Determine the [X, Y] coordinate at the center of the cell enclosing the given text.  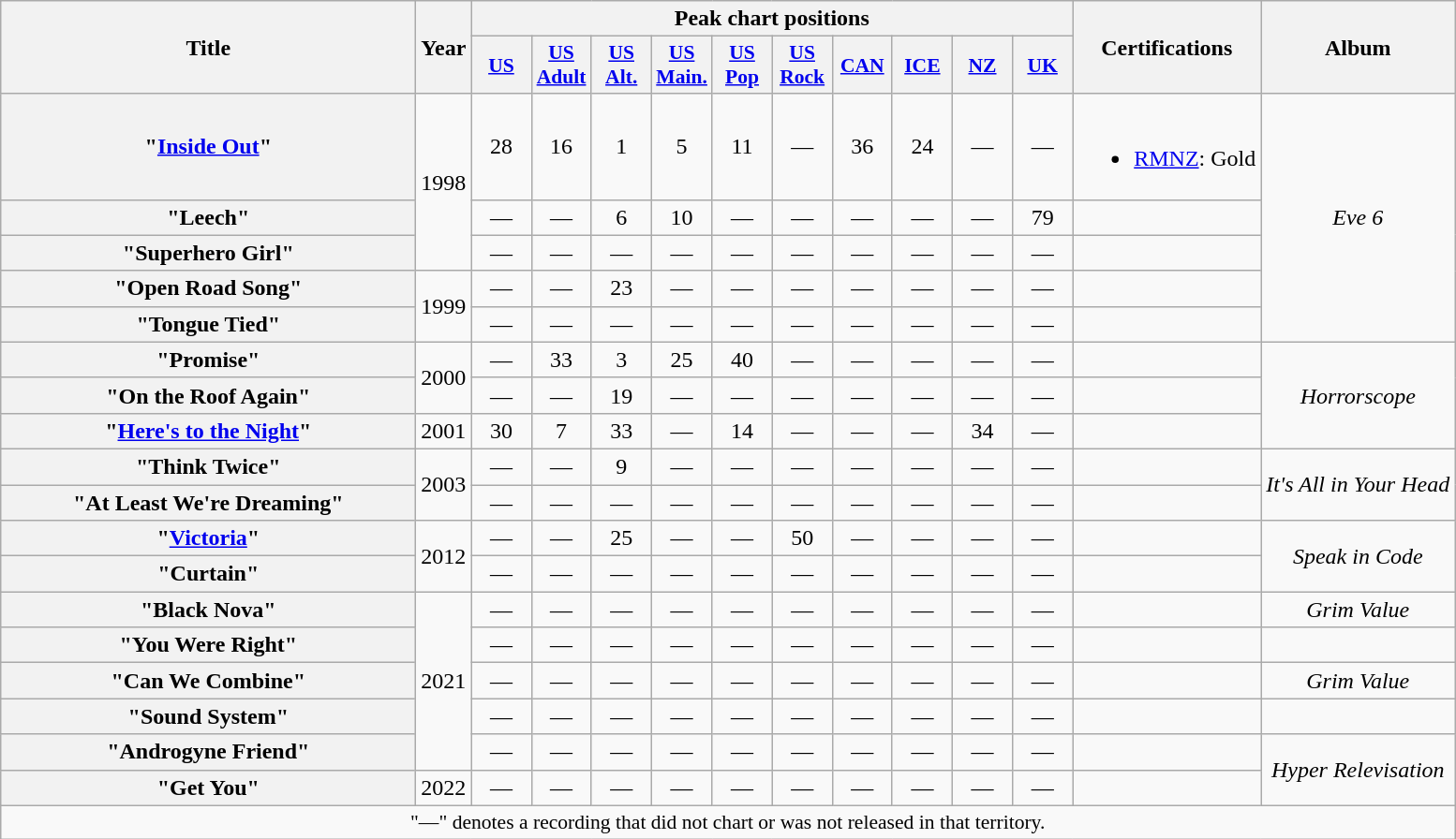
Album [1359, 47]
16 [561, 146]
USRock [802, 66]
US Adult [561, 66]
30 [501, 431]
1998 [444, 182]
28 [501, 146]
"Victoria" [208, 538]
Eve 6 [1359, 217]
"Promise" [208, 360]
"Think Twice" [208, 466]
"Here's to the Night" [208, 431]
USPop [742, 66]
1999 [444, 306]
14 [742, 431]
"Superhero Girl" [208, 253]
11 [742, 146]
"—" denotes a recording that did not chart or was not released in that territory. [728, 822]
79 [1043, 217]
NZ [982, 66]
7 [561, 431]
Horrorscope [1359, 395]
"Tongue Tied" [208, 324]
Certifications [1167, 47]
"Black Nova" [208, 610]
"On the Roof Again" [208, 395]
2022 [444, 787]
40 [742, 360]
It's All in Your Head [1359, 484]
Hyper Relevisation [1359, 770]
34 [982, 431]
"You Were Right" [208, 645]
USAlt. [621, 66]
3 [621, 360]
50 [802, 538]
1 [621, 146]
ICE [922, 66]
CAN [862, 66]
5 [682, 146]
19 [621, 395]
US [501, 66]
9 [621, 466]
2000 [444, 377]
"Leech" [208, 217]
RMNZ: Gold [1167, 146]
"Get You" [208, 787]
6 [621, 217]
Title [208, 47]
"Sound System" [208, 716]
"Can We Combine" [208, 681]
"Androgyne Friend" [208, 752]
USMain. [682, 66]
10 [682, 217]
Peak chart positions [772, 19]
24 [922, 146]
"At Least We're Dreaming" [208, 503]
2012 [444, 556]
2021 [444, 681]
UK [1043, 66]
2003 [444, 484]
"Curtain" [208, 574]
"Open Road Song" [208, 288]
36 [862, 146]
23 [621, 288]
Year [444, 47]
2001 [444, 431]
"Inside Out" [208, 146]
Speak in Code [1359, 556]
